For the text-containing cell, return its midpoint in [X, Y] coordinate format. 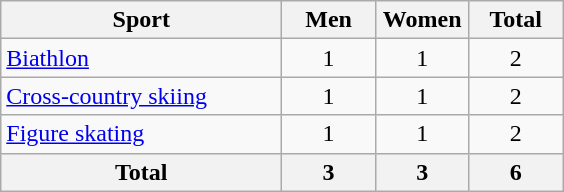
Sport [142, 20]
Biathlon [142, 58]
Men [329, 20]
Figure skating [142, 134]
Cross-country skiing [142, 96]
6 [516, 172]
Women [422, 20]
